Identify which cell holds the provided text, then report its [X, Y] central coordinate. 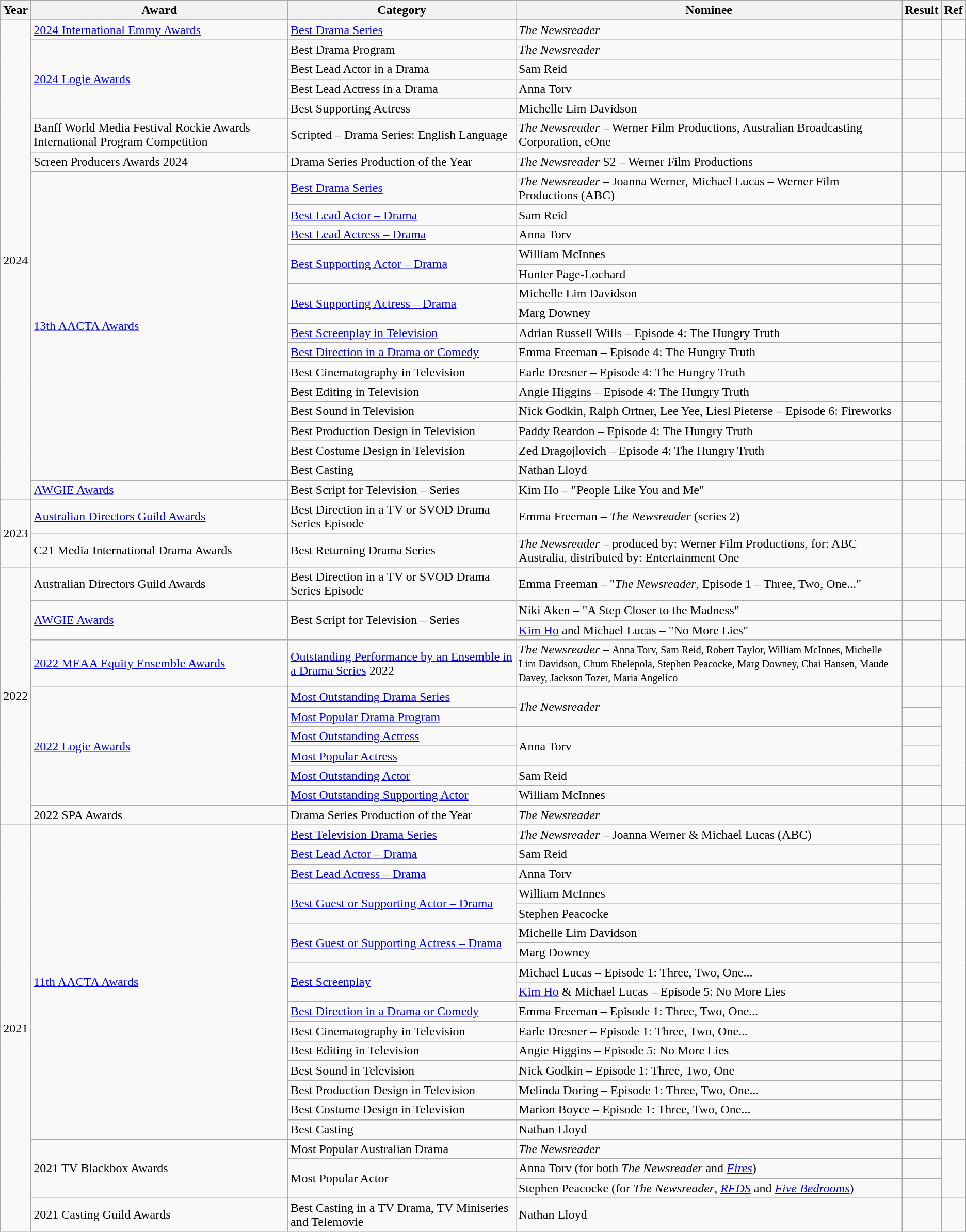
Zed Dragojlovich – Episode 4: The Hungry Truth [709, 451]
Most Popular Actor [402, 1178]
Best Guest or Supporting Actress – Drama [402, 942]
2023 [15, 533]
Best Supporting Actor – Drama [402, 264]
Best Drama Program [402, 50]
Year [15, 10]
Most Outstanding Actor [402, 776]
Most Popular Australian Drama [402, 1149]
Melinda Doring – Episode 1: Three, Two, One... [709, 1090]
2022 Logie Awards [159, 746]
Emma Freeman – The Newsreader (series 2) [709, 516]
Stephen Peacocke [709, 913]
Category [402, 10]
11th AACTA Awards [159, 982]
2021 TV Blackbox Awards [159, 1169]
Nick Godkin – Episode 1: Three, Two, One [709, 1070]
Niki Aken – "A Step Closer to the Madness" [709, 610]
Stephen Peacocke (for The Newsreader, RFDS and Five Bedrooms) [709, 1188]
Anna Torv (for both The Newsreader and Fires) [709, 1169]
Emma Freeman – Episode 4: The Hungry Truth [709, 353]
Earle Dresner – Episode 4: The Hungry Truth [709, 372]
Best Casting in a TV Drama, TV Miniseries and Telemovie [402, 1215]
Outstanding Performance by an Ensemble in a Drama Series 2022 [402, 664]
13th AACTA Awards [159, 326]
Banff World Media Festival Rockie Awards International Program Competition [159, 135]
Best Lead Actress in a Drama [402, 89]
2024 Logie Awards [159, 79]
Most Popular Drama Program [402, 717]
The Newsreader – Joanna Werner & Michael Lucas (ABC) [709, 835]
Most Outstanding Drama Series [402, 697]
The Newsreader – Werner Film Productions, Australian Broadcasting Corporation, eOne [709, 135]
Kim Ho and Michael Lucas – "No More Lies" [709, 630]
Adrian Russell Wills – Episode 4: The Hungry Truth [709, 333]
Nick Godkin, Ralph Ortner, Lee Yee, Liesl Pieterse – Episode 6: Fireworks [709, 411]
Most Outstanding Supporting Actor [402, 795]
Kim Ho & Michael Lucas – Episode 5: No More Lies [709, 992]
Michael Lucas – Episode 1: Three, Two, One... [709, 972]
Best Television Drama Series [402, 835]
Marion Boyce – Episode 1: Three, Two, One... [709, 1110]
Emma Freeman – Episode 1: Three, Two, One... [709, 1012]
2024 International Emmy Awards [159, 30]
2022 MEAA Equity Ensemble Awards [159, 664]
Hunter Page-Lochard [709, 274]
Screen Producers Awards 2024 [159, 162]
Nominee [709, 10]
Angie Higgins – Episode 5: No More Lies [709, 1051]
2021 Casting Guild Awards [159, 1215]
Paddy Reardon – Episode 4: The Hungry Truth [709, 431]
2024 [15, 260]
2022 [15, 696]
Kim Ho – "People Like You and Me" [709, 490]
C21 Media International Drama Awards [159, 550]
Best Screenplay [402, 982]
Award [159, 10]
The Newsreader – Joanna Werner, Michael Lucas – Werner Film Productions (ABC) [709, 188]
Angie Higgins – Episode 4: The Hungry Truth [709, 392]
Best Guest or Supporting Actor – Drama [402, 903]
Best Supporting Actress [402, 108]
Best Lead Actor in a Drama [402, 69]
Emma Freeman – "The Newsreader, Episode 1 – Three, Two, One..." [709, 583]
The Newsreader S2 – Werner Film Productions [709, 162]
Result [922, 10]
Ref [954, 10]
Best Screenplay in Television [402, 333]
Most Outstanding Actress [402, 737]
Best Returning Drama Series [402, 550]
Earle Dresner – Episode 1: Three, Two, One... [709, 1031]
Scripted – Drama Series: English Language [402, 135]
Most Popular Actress [402, 756]
2021 [15, 1028]
Best Supporting Actress – Drama [402, 303]
2022 SPA Awards [159, 815]
The Newsreader – produced by: Werner Film Productions, for: ABC Australia, distributed by: Entertainment One [709, 550]
